Capture the cell that displays the provided text and extract its [X, Y] central coordinate. 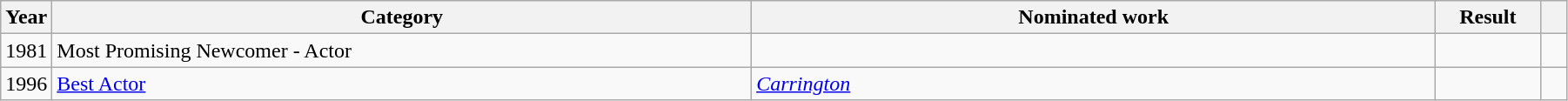
Year [26, 17]
Carrington [1094, 84]
Nominated work [1094, 17]
Category [402, 17]
1996 [26, 84]
Result [1488, 17]
1981 [26, 50]
Most Promising Newcomer - Actor [402, 50]
Best Actor [402, 84]
